Determine the (x, y) coordinate at the center of the cell enclosing the given text.  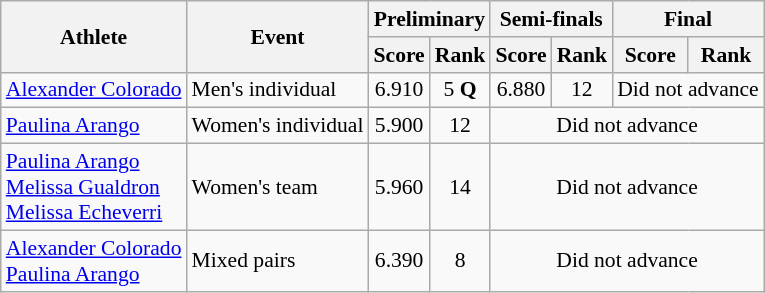
Preliminary (429, 19)
Alexander Colorado (94, 90)
5 Q (460, 90)
5.960 (398, 188)
Athlete (94, 36)
Women's team (278, 188)
Alexander Colorado Paulina Arango (94, 260)
Paulina Arango (94, 126)
Mixed pairs (278, 260)
5.900 (398, 126)
14 (460, 188)
6.880 (520, 90)
8 (460, 260)
Paulina Arango Melissa Gualdron Melissa Echeverri (94, 188)
Women's individual (278, 126)
Men's individual (278, 90)
Final (688, 19)
6.390 (398, 260)
6.910 (398, 90)
Event (278, 36)
Semi-finals (551, 19)
